Capture the cell that displays the provided text and extract its (X, Y) central coordinate. 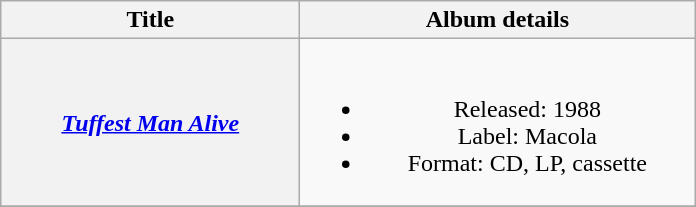
Title (150, 20)
Album details (498, 20)
Tuffest Man Alive (150, 122)
Released: 1988Label: MacolaFormat: CD, LP, cassette (498, 122)
